From the cell containing the given text, extract its center point as (x, y) coordinate. 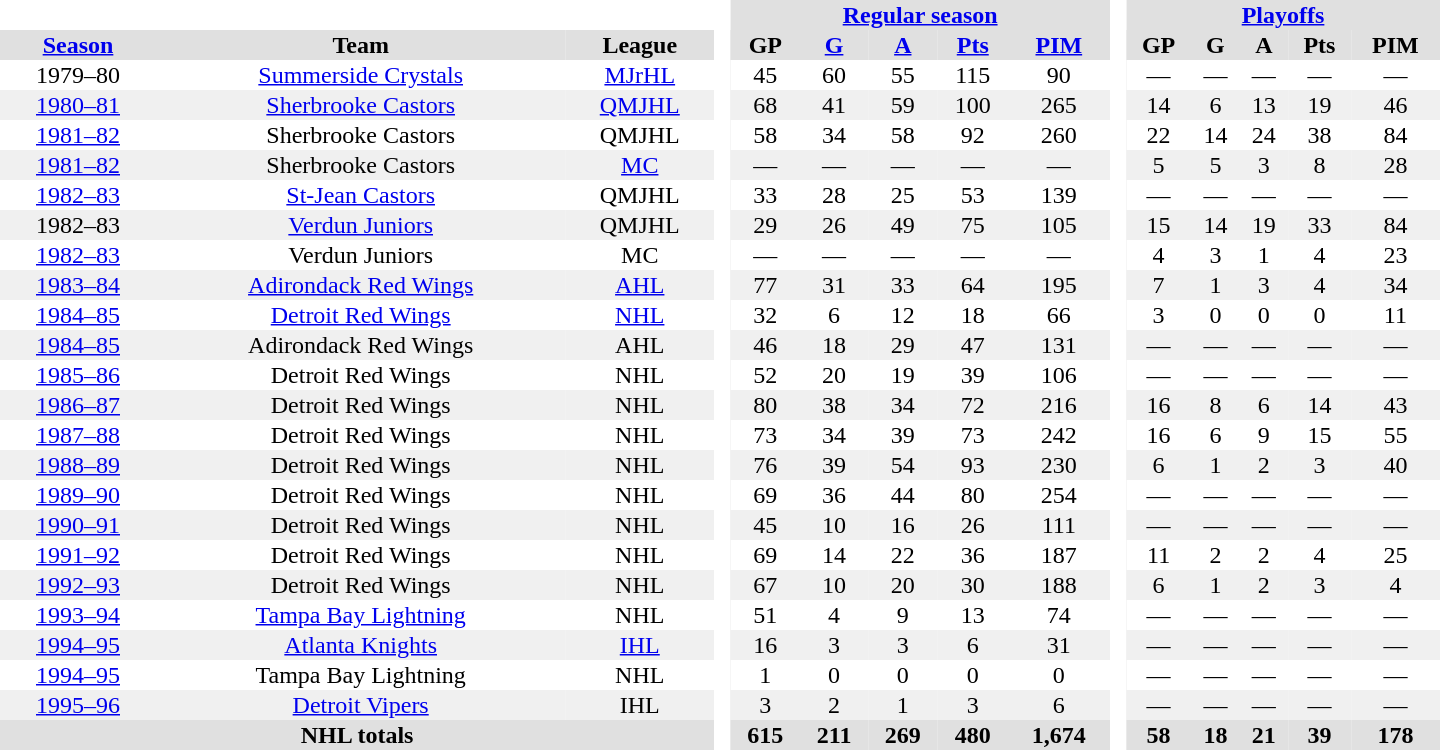
Season (78, 45)
1989–90 (78, 495)
41 (834, 105)
1993–94 (78, 615)
Regular season (920, 15)
216 (1059, 405)
52 (765, 375)
269 (903, 735)
1987–88 (78, 435)
67 (765, 585)
195 (1059, 285)
260 (1059, 135)
139 (1059, 195)
1979–80 (78, 75)
74 (1059, 615)
1983–84 (78, 285)
1,674 (1059, 735)
1980–81 (78, 105)
77 (765, 285)
90 (1059, 75)
23 (1396, 255)
St-Jean Castors (360, 195)
111 (1059, 525)
1991–92 (78, 555)
12 (903, 315)
32 (765, 315)
188 (1059, 585)
75 (973, 225)
49 (903, 225)
League (640, 45)
54 (903, 465)
242 (1059, 435)
1995–96 (78, 705)
7 (1158, 285)
68 (765, 105)
1985–86 (78, 375)
64 (973, 285)
1988–89 (78, 465)
72 (973, 405)
43 (1396, 405)
1990–91 (78, 525)
59 (903, 105)
115 (973, 75)
60 (834, 75)
MJrHL (640, 75)
21 (1264, 735)
178 (1396, 735)
66 (1059, 315)
187 (1059, 555)
1992–93 (78, 585)
254 (1059, 495)
Team (360, 45)
230 (1059, 465)
105 (1059, 225)
NHL totals (357, 735)
93 (973, 465)
Detroit Vipers (360, 705)
106 (1059, 375)
40 (1396, 465)
Atlanta Knights (360, 645)
1986–87 (78, 405)
24 (1264, 135)
Playoffs (1283, 15)
30 (973, 585)
211 (834, 735)
92 (973, 135)
265 (1059, 105)
44 (903, 495)
480 (973, 735)
76 (765, 465)
131 (1059, 345)
Summerside Crystals (360, 75)
615 (765, 735)
51 (765, 615)
53 (973, 195)
100 (973, 105)
47 (973, 345)
